Provide the (x, y) coordinate of the cell's center where the given text is located.  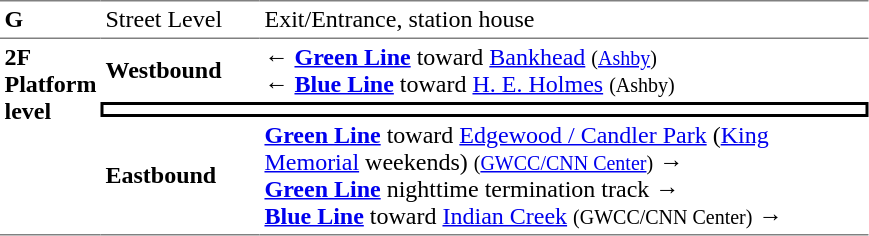
Street Level (180, 19)
2FPlatform level (50, 137)
G (50, 19)
Exit/Entrance, station house (564, 19)
Eastbound (180, 176)
Westbound (180, 70)
← Green Line toward Bankhead (Ashby)← Blue Line toward H. E. Holmes (Ashby) (564, 70)
